Determine the [x, y] coordinate at the center of the cell enclosing the given text.  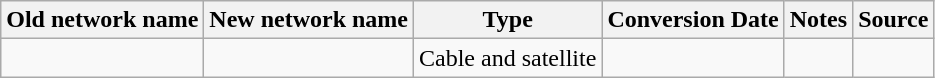
Type [508, 20]
Notes [818, 20]
Source [894, 20]
Cable and satellite [508, 58]
Old network name [102, 20]
New network name [309, 20]
Conversion Date [693, 20]
